Scan for the cell matching the given text and deliver its [X, Y] coordinate at center. 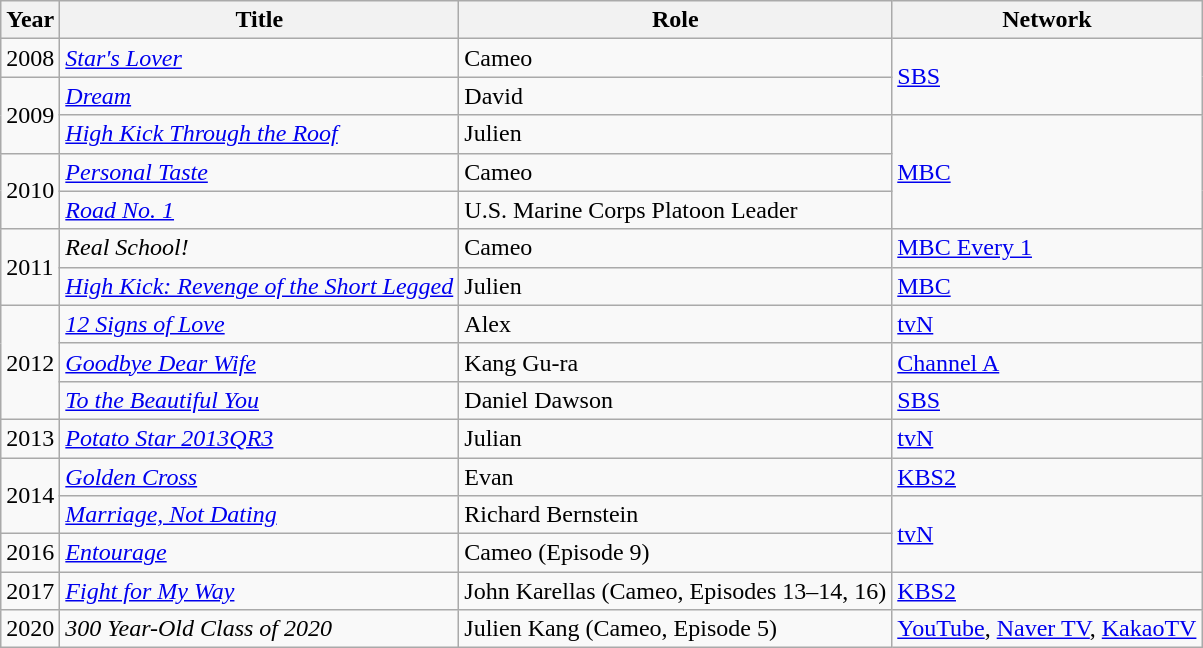
2013 [30, 438]
Year [30, 20]
High Kick: Revenge of the Short Legged [260, 286]
Title [260, 20]
Marriage, Not Dating [260, 515]
2010 [30, 191]
2016 [30, 553]
YouTube, Naver TV, KakaoTV [1047, 629]
2008 [30, 58]
John Karellas (Cameo, Episodes 13–14, 16) [676, 591]
Road No. 1 [260, 210]
U.S. Marine Corps Platoon Leader [676, 210]
Real School! [260, 248]
Channel A [1047, 362]
Alex [676, 324]
Role [676, 20]
High Kick Through the Roof [260, 134]
2011 [30, 267]
To the Beautiful You [260, 400]
Dream [260, 96]
Daniel Dawson [676, 400]
Julien Kang (Cameo, Episode 5) [676, 629]
Fight for My Way [260, 591]
Personal Taste [260, 172]
2009 [30, 115]
MBC Every 1 [1047, 248]
2020 [30, 629]
2012 [30, 362]
Richard Bernstein [676, 515]
2017 [30, 591]
Kang Gu-ra [676, 362]
Julian [676, 438]
Golden Cross [260, 477]
Star's Lover [260, 58]
Potato Star 2013QR3 [260, 438]
12 Signs of Love [260, 324]
Cameo (Episode 9) [676, 553]
Evan [676, 477]
Entourage [260, 553]
Network [1047, 20]
300 Year-Old Class of 2020 [260, 629]
2014 [30, 496]
David [676, 96]
Goodbye Dear Wife [260, 362]
